Locate the cell with the specified text and output its [X, Y] center coordinate. 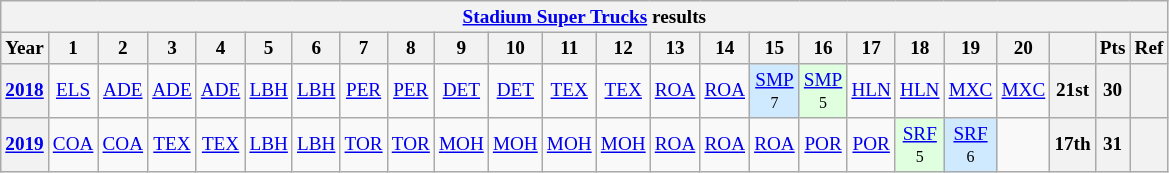
16 [823, 48]
Pts [1112, 48]
4 [220, 48]
18 [920, 48]
SMP5 [823, 91]
ELS [73, 91]
SMP7 [775, 91]
17th [1072, 145]
14 [725, 48]
21st [1072, 91]
3 [172, 48]
Stadium Super Trucks results [584, 17]
6 [316, 48]
31 [1112, 145]
Year [25, 48]
17 [872, 48]
30 [1112, 91]
SRF5 [920, 145]
12 [623, 48]
8 [410, 48]
10 [515, 48]
15 [775, 48]
SRF6 [970, 145]
20 [1024, 48]
9 [461, 48]
2019 [25, 145]
Ref [1149, 48]
19 [970, 48]
2018 [25, 91]
13 [675, 48]
2 [123, 48]
11 [569, 48]
7 [364, 48]
5 [269, 48]
1 [73, 48]
